Identify which cell holds the provided text, then report its (X, Y) central coordinate. 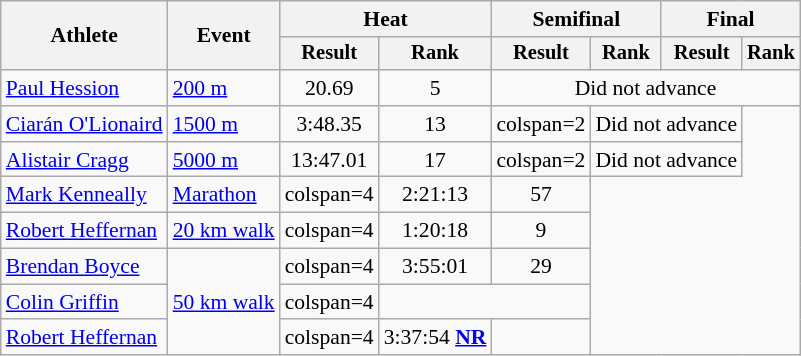
Colin Griffin (84, 302)
13:47.01 (330, 160)
29 (540, 267)
Paul Hession (84, 88)
9 (540, 231)
20 km walk (224, 231)
Event (224, 36)
5 (436, 88)
5000 m (224, 160)
Mark Kenneally (84, 195)
2:21:13 (436, 195)
3:55:01 (436, 267)
Final (730, 19)
57 (540, 195)
Brendan Boyce (84, 267)
Athlete (84, 36)
Semifinal (576, 19)
1500 m (224, 124)
Heat (386, 19)
Marathon (224, 195)
1:20:18 (436, 231)
Alistair Cragg (84, 160)
200 m (224, 88)
13 (436, 124)
20.69 (330, 88)
Ciarán O'Lionaird (84, 124)
17 (436, 160)
3:48.35 (330, 124)
3:37:54 NR (436, 338)
50 km walk (224, 302)
